Determine the [X, Y] coordinate at the center of the cell enclosing the given text.  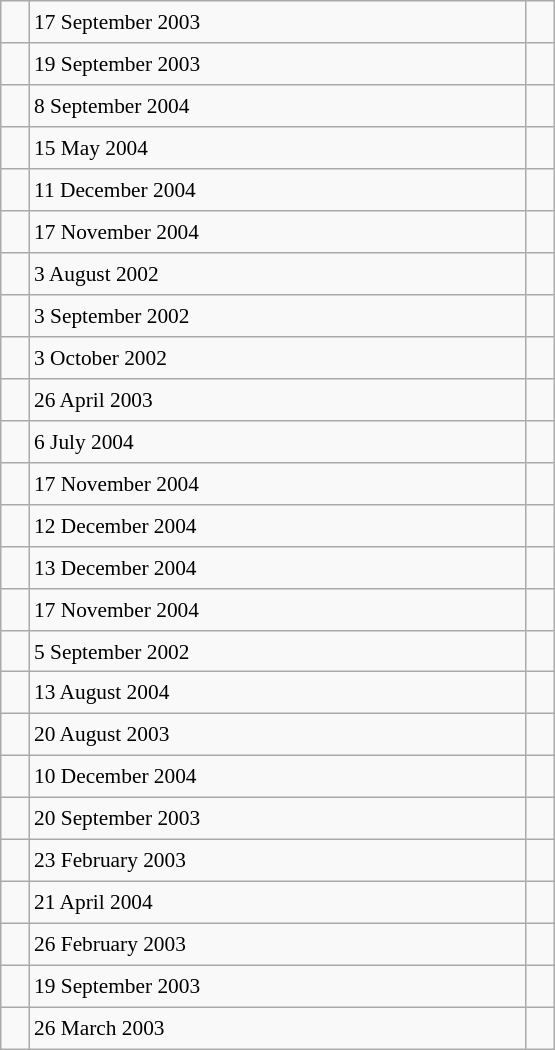
17 September 2003 [278, 22]
10 December 2004 [278, 777]
12 December 2004 [278, 525]
20 September 2003 [278, 819]
5 September 2002 [278, 651]
3 October 2002 [278, 358]
26 March 2003 [278, 1028]
15 May 2004 [278, 148]
6 July 2004 [278, 441]
3 August 2002 [278, 274]
21 April 2004 [278, 903]
20 August 2003 [278, 735]
26 February 2003 [278, 945]
3 September 2002 [278, 316]
13 August 2004 [278, 693]
13 December 2004 [278, 567]
11 December 2004 [278, 190]
8 September 2004 [278, 106]
26 April 2003 [278, 399]
23 February 2003 [278, 861]
